Search for the cell housing the specified text and yield its [x, y] center coordinate. 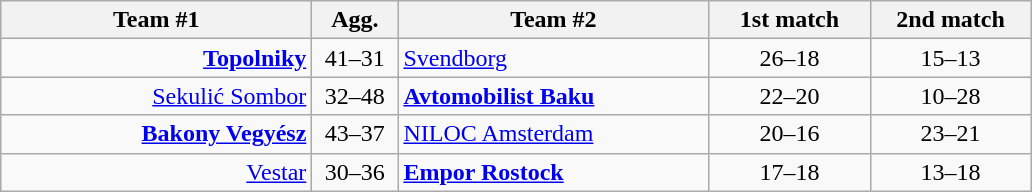
Topolniky [156, 58]
41–31 [355, 58]
Avtomobilist Baku [554, 96]
23–21 [950, 134]
22–20 [790, 96]
Empor Rostock [554, 172]
43–37 [355, 134]
20–16 [790, 134]
Agg. [355, 20]
26–18 [790, 58]
Sekulić Sombor [156, 96]
30–36 [355, 172]
32–48 [355, 96]
10–28 [950, 96]
Vestar [156, 172]
15–13 [950, 58]
2nd match [950, 20]
NILOC Amsterdam [554, 134]
1st match [790, 20]
Team #2 [554, 20]
17–18 [790, 172]
Team #1 [156, 20]
13–18 [950, 172]
Bakony Vegyész [156, 134]
Svendborg [554, 58]
